For the text-containing cell, return its midpoint in (X, Y) coordinate format. 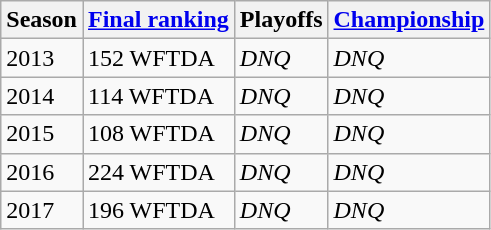
Final ranking (158, 20)
108 WFTDA (158, 134)
Season (42, 20)
2015 (42, 134)
Championship (409, 20)
Playoffs (281, 20)
2016 (42, 172)
224 WFTDA (158, 172)
2013 (42, 58)
196 WFTDA (158, 210)
114 WFTDA (158, 96)
2017 (42, 210)
2014 (42, 96)
152 WFTDA (158, 58)
